Identify which cell holds the provided text, then report its [x, y] central coordinate. 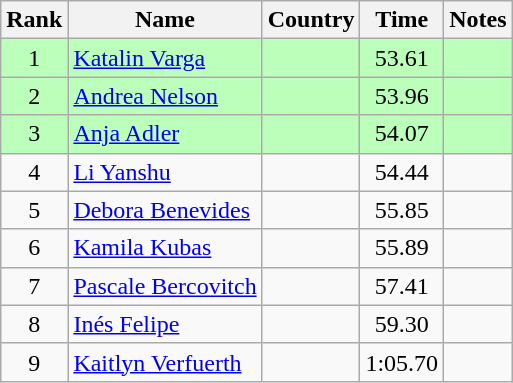
Li Yanshu [165, 172]
Anja Adler [165, 134]
9 [34, 362]
Kamila Kubas [165, 248]
Country [311, 20]
Name [165, 20]
Pascale Bercovitch [165, 286]
8 [34, 324]
Debora Benevides [165, 210]
Katalin Varga [165, 58]
Time [402, 20]
6 [34, 248]
5 [34, 210]
55.85 [402, 210]
Notes [478, 20]
Kaitlyn Verfuerth [165, 362]
54.44 [402, 172]
7 [34, 286]
59.30 [402, 324]
4 [34, 172]
53.61 [402, 58]
2 [34, 96]
55.89 [402, 248]
54.07 [402, 134]
53.96 [402, 96]
Inés Felipe [165, 324]
Andrea Nelson [165, 96]
1:05.70 [402, 362]
1 [34, 58]
3 [34, 134]
Rank [34, 20]
57.41 [402, 286]
